Capture the cell that displays the provided text and extract its (X, Y) central coordinate. 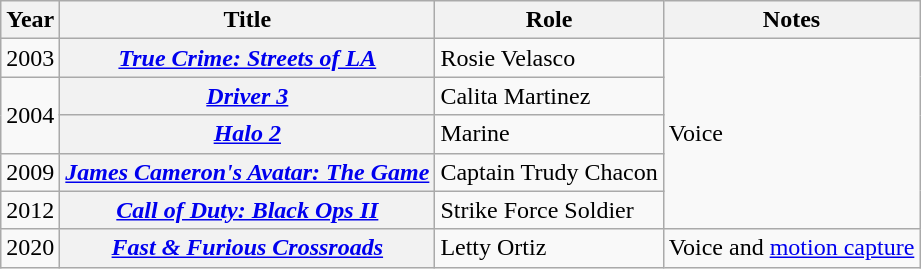
Strike Force Soldier (549, 210)
True Crime: Streets of LA (248, 58)
Captain Trudy Chacon (549, 172)
Rosie Velasco (549, 58)
2004 (30, 115)
Voice (792, 134)
Driver 3 (248, 96)
2009 (30, 172)
Calita Martinez (549, 96)
Role (549, 20)
2020 (30, 248)
2012 (30, 210)
2003 (30, 58)
Voice and motion capture (792, 248)
Call of Duty: Black Ops II (248, 210)
Letty Ortiz (549, 248)
Title (248, 20)
Halo 2 (248, 134)
Fast & Furious Crossroads (248, 248)
James Cameron's Avatar: The Game (248, 172)
Marine (549, 134)
Year (30, 20)
Notes (792, 20)
